Detect which cell encompasses the target text, then output its [x, y] center coordinate. 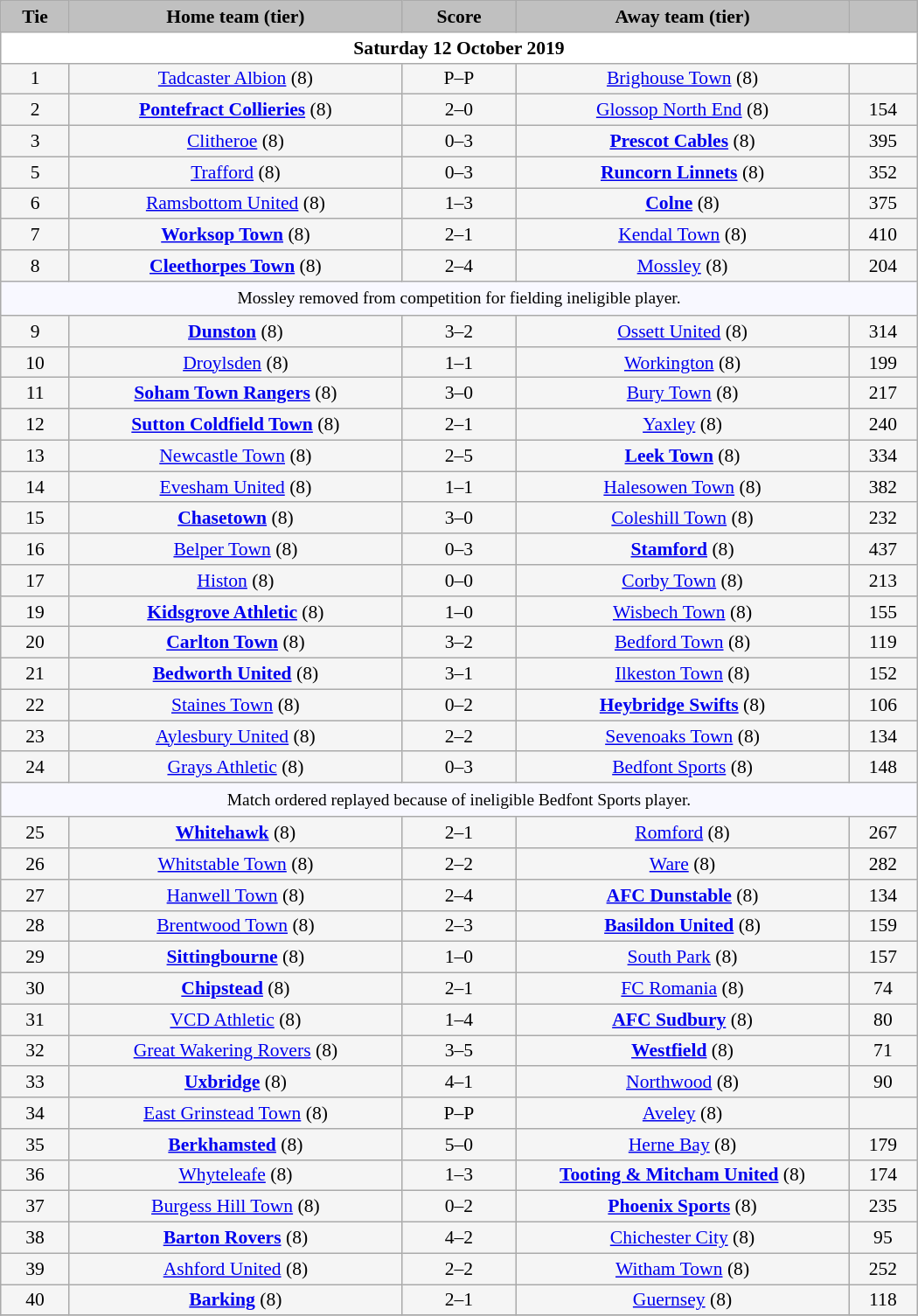
Bedfont Sports (8) [683, 768]
28 [35, 926]
Bury Town (8) [683, 393]
17 [35, 581]
Aylesbury United (8) [235, 736]
395 [883, 142]
Dunston (8) [235, 331]
Wisbech Town (8) [683, 612]
0–0 [458, 581]
159 [883, 926]
Barton Rovers (8) [235, 1238]
5 [35, 172]
1–4 [458, 1020]
14 [35, 487]
Newcastle Town (8) [235, 456]
15 [35, 519]
23 [35, 736]
119 [883, 643]
Home team (tier) [235, 17]
Chasetown (8) [235, 519]
FC Romania (8) [683, 989]
35 [35, 1145]
37 [35, 1207]
Ware (8) [683, 864]
71 [883, 1051]
154 [883, 110]
267 [883, 833]
22 [35, 705]
410 [883, 235]
AFC Dunstable (8) [683, 895]
Prescot Cables (8) [683, 142]
Herne Bay (8) [683, 1145]
Workington (8) [683, 363]
10 [35, 363]
Colne (8) [683, 204]
Match ordered replayed because of ineligible Bedfont Sports player. [459, 799]
Romford (8) [683, 833]
Guernsey (8) [683, 1300]
Phoenix Sports (8) [683, 1207]
Tadcaster Albion (8) [235, 79]
334 [883, 456]
252 [883, 1269]
5–0 [458, 1145]
Heybridge Swifts (8) [683, 705]
4–1 [458, 1083]
Kidsgrove Athletic (8) [235, 612]
118 [883, 1300]
VCD Athletic (8) [235, 1020]
38 [35, 1238]
Away team (tier) [683, 17]
Tie [35, 17]
Sutton Coldfield Town (8) [235, 425]
34 [35, 1113]
2 [35, 110]
9 [35, 331]
Ashford United (8) [235, 1269]
31 [35, 1020]
Pontefract Collieries (8) [235, 110]
Brentwood Town (8) [235, 926]
Corby Town (8) [683, 581]
Westfield (8) [683, 1051]
232 [883, 519]
240 [883, 425]
Whyteleafe (8) [235, 1175]
3–5 [458, 1051]
21 [35, 674]
Chipstead (8) [235, 989]
20 [35, 643]
Glossop North End (8) [683, 110]
352 [883, 172]
Stamford (8) [683, 549]
Whitstable Town (8) [235, 864]
13 [35, 456]
157 [883, 957]
11 [35, 393]
Mossley removed from competition for fielding ineligible player. [459, 299]
Great Wakering Rovers (8) [235, 1051]
AFC Sudbury (8) [683, 1020]
Score [458, 17]
Saturday 12 October 2019 [459, 48]
25 [35, 833]
213 [883, 581]
Soham Town Rangers (8) [235, 393]
1 [35, 79]
2–5 [458, 456]
Bedworth United (8) [235, 674]
Northwood (8) [683, 1083]
80 [883, 1020]
Whitehawk (8) [235, 833]
Coleshill Town (8) [683, 519]
Barking (8) [235, 1300]
Evesham United (8) [235, 487]
Tooting & Mitcham United (8) [683, 1175]
Halesowen Town (8) [683, 487]
Grays Athletic (8) [235, 768]
8 [35, 266]
4–2 [458, 1238]
314 [883, 331]
27 [35, 895]
Witham Town (8) [683, 1269]
204 [883, 266]
26 [35, 864]
Worksop Town (8) [235, 235]
6 [35, 204]
Belper Town (8) [235, 549]
437 [883, 549]
235 [883, 1207]
12 [35, 425]
106 [883, 705]
Ilkeston Town (8) [683, 674]
40 [35, 1300]
39 [35, 1269]
Basildon United (8) [683, 926]
179 [883, 1145]
90 [883, 1083]
95 [883, 1238]
36 [35, 1175]
375 [883, 204]
Leek Town (8) [683, 456]
Sevenoaks Town (8) [683, 736]
152 [883, 674]
Mossley (8) [683, 266]
7 [35, 235]
282 [883, 864]
Yaxley (8) [683, 425]
Ossett United (8) [683, 331]
382 [883, 487]
Histon (8) [235, 581]
2–3 [458, 926]
Chichester City (8) [683, 1238]
30 [35, 989]
Runcorn Linnets (8) [683, 172]
Uxbridge (8) [235, 1083]
Cleethorpes Town (8) [235, 266]
24 [35, 768]
Clitheroe (8) [235, 142]
217 [883, 393]
Hanwell Town (8) [235, 895]
Burgess Hill Town (8) [235, 1207]
3–1 [458, 674]
155 [883, 612]
19 [35, 612]
2–0 [458, 110]
Bedford Town (8) [683, 643]
29 [35, 957]
Aveley (8) [683, 1113]
Sittingbourne (8) [235, 957]
Staines Town (8) [235, 705]
199 [883, 363]
Droylsden (8) [235, 363]
174 [883, 1175]
74 [883, 989]
South Park (8) [683, 957]
32 [35, 1051]
East Grinstead Town (8) [235, 1113]
Berkhamsted (8) [235, 1145]
Carlton Town (8) [235, 643]
Trafford (8) [235, 172]
Brighouse Town (8) [683, 79]
Ramsbottom United (8) [235, 204]
Kendal Town (8) [683, 235]
148 [883, 768]
33 [35, 1083]
3 [35, 142]
16 [35, 549]
